Return the [x, y] coordinate for the center point of the cell that contains the specified text.  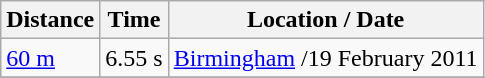
Location / Date [326, 20]
Time [134, 20]
Distance [50, 20]
60 m [50, 58]
6.55 s [134, 58]
Birmingham /19 February 2011 [326, 58]
